Return the [x, y] coordinate for the center point of the cell that contains the specified text.  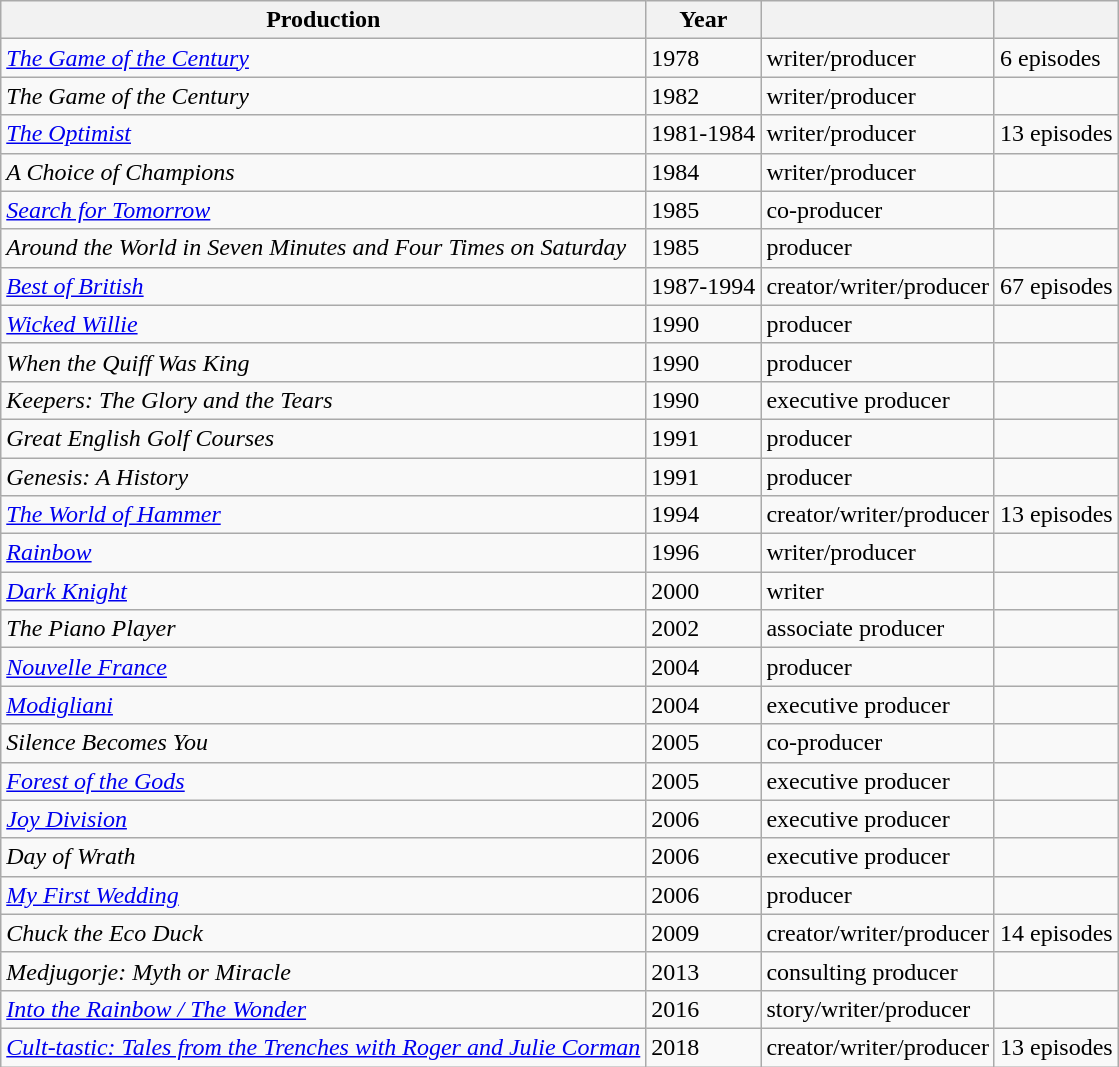
When the Quiff Was King [324, 362]
The Piano Player [324, 629]
My First Wedding [324, 895]
1978 [704, 58]
The Optimist [324, 134]
1981-1984 [704, 134]
2002 [704, 629]
consulting producer [878, 971]
The World of Hammer [324, 515]
associate producer [878, 629]
2016 [704, 1009]
Silence Becomes You [324, 743]
Keepers: The Glory and the Tears [324, 400]
1996 [704, 553]
1994 [704, 515]
Around the World in Seven Minutes and Four Times on Saturday [324, 248]
Day of Wrath [324, 857]
Year [704, 20]
Joy Division [324, 819]
6 episodes [1056, 58]
Modigliani [324, 705]
67 episodes [1056, 286]
Great English Golf Courses [324, 438]
2000 [704, 591]
Dark Knight [324, 591]
1982 [704, 96]
story/writer/producer [878, 1009]
Nouvelle France [324, 667]
2018 [704, 1047]
2009 [704, 933]
Rainbow [324, 553]
Medjugorje: Myth or Miracle [324, 971]
1987-1994 [704, 286]
Chuck the Eco Duck [324, 933]
Search for Tomorrow [324, 210]
Wicked Willie [324, 324]
14 episodes [1056, 933]
Best of British [324, 286]
Genesis: A History [324, 477]
Forest of the Gods [324, 781]
Production [324, 20]
A Choice of Champions [324, 172]
Cult-tastic: Tales from the Trenches with Roger and Julie Corman [324, 1047]
1984 [704, 172]
2013 [704, 971]
writer [878, 591]
Into the Rainbow / The Wonder [324, 1009]
